Find where the given text appears and provide that cell's center as [X, Y] coordinate. 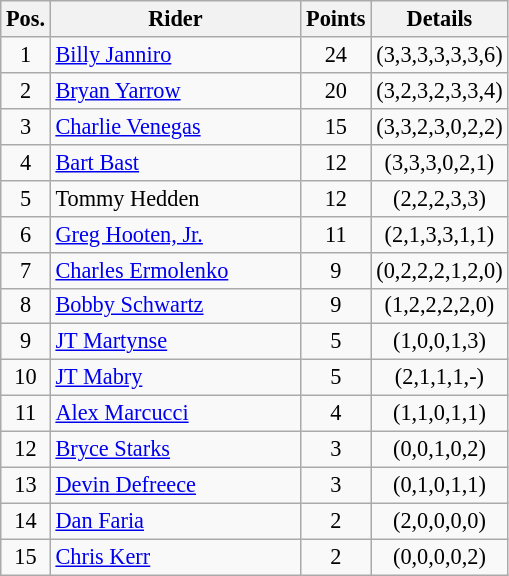
JT Mabry [175, 378]
(1,2,2,2,2,0) [440, 306]
Details [440, 19]
Rider [175, 19]
Devin Defreece [175, 485]
(3,2,3,2,3,3,4) [440, 90]
(3,3,3,0,2,1) [440, 162]
(2,0,0,0,0) [440, 521]
Greg Hooten, Jr. [175, 234]
Chris Kerr [175, 557]
(2,2,2,3,3) [440, 198]
(3,3,2,3,0,2,2) [440, 126]
Alex Marcucci [175, 414]
(1,0,0,1,3) [440, 342]
Points [336, 19]
Dan Faria [175, 521]
(0,2,2,2,1,2,0) [440, 270]
10 [26, 378]
Bryan Yarrow [175, 90]
Charlie Venegas [175, 126]
(2,1,3,3,1,1) [440, 234]
(0,1,0,1,1) [440, 485]
7 [26, 270]
13 [26, 485]
Pos. [26, 19]
Billy Janniro [175, 55]
Tommy Hedden [175, 198]
20 [336, 90]
Bobby Schwartz [175, 306]
(3,3,3,3,3,3,6) [440, 55]
Bryce Starks [175, 450]
14 [26, 521]
(1,1,0,1,1) [440, 414]
(0,0,0,0,2) [440, 557]
(2,1,1,1,-) [440, 378]
JT Martynse [175, 342]
6 [26, 234]
Bart Bast [175, 162]
24 [336, 55]
1 [26, 55]
(0,0,1,0,2) [440, 450]
8 [26, 306]
Charles Ermolenko [175, 270]
